Pinpoint the cell where the given text exists, returning its (x, y) midpoint coordinate. 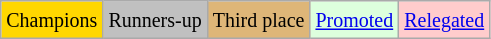
Relegated (444, 20)
Promoted (354, 20)
Third place (258, 20)
Champions (52, 20)
Runners-up (155, 20)
